Detect which cell encompasses the target text, then output its [X, Y] center coordinate. 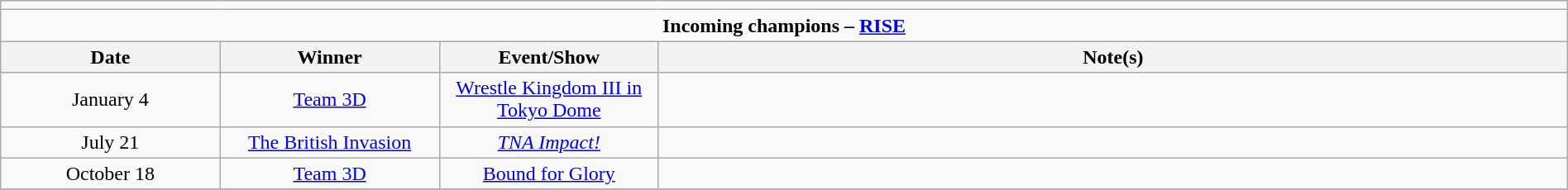
Event/Show [549, 57]
TNA Impact! [549, 142]
July 21 [111, 142]
The British Invasion [329, 142]
Note(s) [1113, 57]
January 4 [111, 99]
Bound for Glory [549, 173]
Date [111, 57]
October 18 [111, 173]
Winner [329, 57]
Wrestle Kingdom III in Tokyo Dome [549, 99]
Incoming champions – RISE [784, 26]
